Return the [x, y] coordinate for the center point of the cell that contains the specified text.  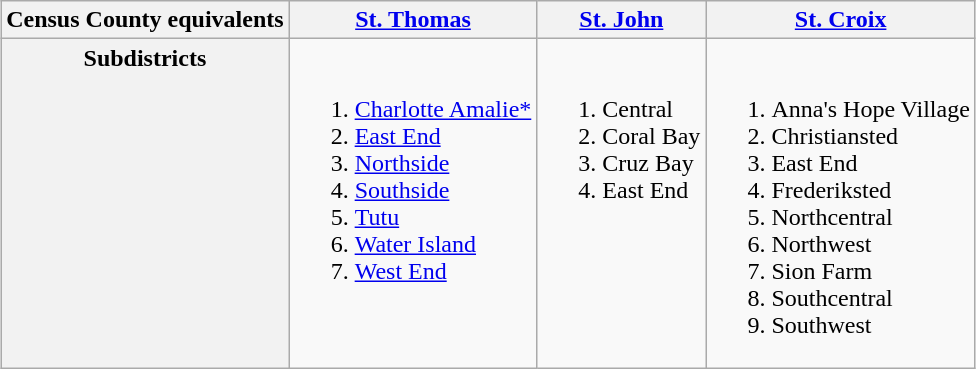
Census County equivalents [145, 20]
St. Croix [840, 20]
Anna's Hope VillageChristianstedEast EndFrederikstedNorthcentralNorthwestSion FarmSouthcentralSouthwest [840, 204]
St. John [622, 20]
Subdistricts [145, 204]
St. Thomas [413, 20]
CentralCoral BayCruz BayEast End [622, 204]
Charlotte Amalie*East EndNorthsideSouthsideTutuWater IslandWest End [413, 204]
